Output the [x, y] coordinate of the center of the cell containing the given text.  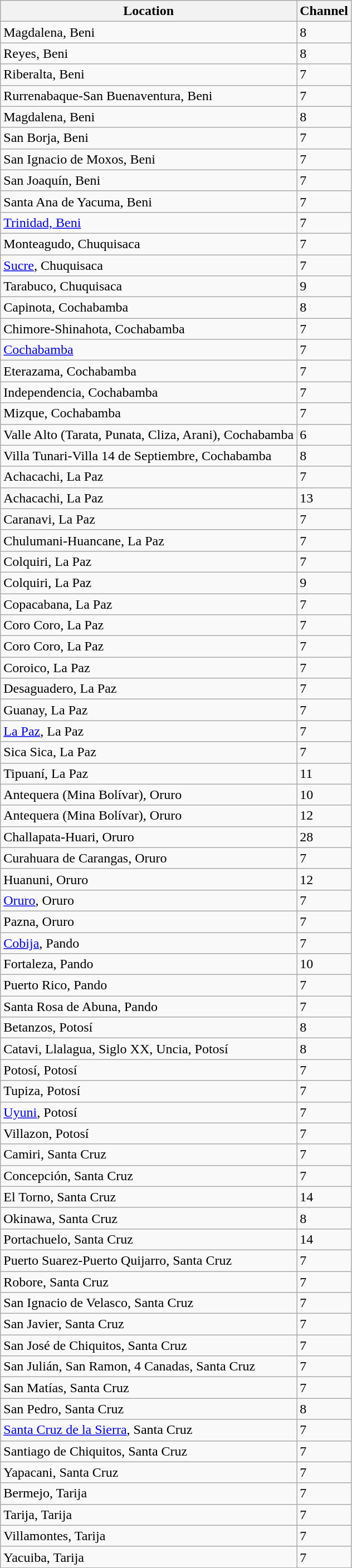
Camiri, Santa Cruz [149, 1155]
Guanay, La Paz [149, 710]
Concepción, Santa Cruz [149, 1176]
San Borja, Beni [149, 138]
Channel [324, 11]
Pazna, Oruro [149, 921]
Catavi, Llalagua, Siglo XX, Uncia, Potosí [149, 1049]
Oruro, Oruro [149, 900]
Location [149, 11]
Rurrenabaque-San Buenaventura, Beni [149, 96]
Caranavi, La Paz [149, 519]
Sucre, Chuquisaca [149, 265]
Bermejo, Tarija [149, 1493]
Desaguadero, La Paz [149, 689]
San Ignacio de Velasco, Santa Cruz [149, 1303]
Coroico, La Paz [149, 668]
Chulumani-Huancane, La Paz [149, 540]
Sica Sica, La Paz [149, 752]
Betanzos, Potosí [149, 1028]
Okinawa, Santa Cruz [149, 1218]
Challapata-Huari, Oruro [149, 837]
Monteagudo, Chuquisaca [149, 244]
Eterazama, Cochabamba [149, 371]
San Ignacio de Moxos, Beni [149, 159]
13 [324, 498]
11 [324, 773]
Santiago de Chiquitos, Santa Cruz [149, 1451]
El Torno, Santa Cruz [149, 1197]
Reyes, Beni [149, 53]
Fortaleza, Pando [149, 964]
Yacuiba, Tarija [149, 1557]
Puerto Rico, Pando [149, 985]
Valle Alto (Tarata, Punata, Cliza, Arani), Cochabamba [149, 435]
Capinota, Cochabamba [149, 308]
Independencia, Cochabamba [149, 392]
Cobija, Pando [149, 943]
San José de Chiquitos, Santa Cruz [149, 1345]
6 [324, 435]
Riberalta, Beni [149, 75]
Yapacani, Santa Cruz [149, 1472]
San Julián, San Ramon, 4 Canadas, Santa Cruz [149, 1367]
Copacabana, La Paz [149, 604]
San Matías, Santa Cruz [149, 1388]
Curahuara de Carangas, Oruro [149, 858]
Huanuni, Oruro [149, 879]
Chimore-Shinahota, Cochabamba [149, 329]
Santa Rosa de Abuna, Pando [149, 1007]
Tarabuco, Chuquisaca [149, 287]
Tupiza, Potosí [149, 1091]
Villazon, Potosí [149, 1133]
San Pedro, Santa Cruz [149, 1409]
Potosí, Potosí [149, 1070]
Tipuaní, La Paz [149, 773]
Trinidad, Beni [149, 223]
San Javier, Santa Cruz [149, 1324]
San Joaquín, Beni [149, 180]
28 [324, 837]
Villa Tunari-Villa 14 de Septiembre, Cochabamba [149, 456]
Robore, Santa Cruz [149, 1281]
Mizque, Cochabamba [149, 413]
Puerto Suarez-Puerto Quijarro, Santa Cruz [149, 1260]
Uyuni, Potosí [149, 1112]
Tarija, Tarija [149, 1515]
Villamontes, Tarija [149, 1536]
Santa Ana de Yacuma, Beni [149, 201]
Portachuelo, Santa Cruz [149, 1239]
La Paz, La Paz [149, 731]
Santa Cruz de la Sierra, Santa Cruz [149, 1430]
Cochabamba [149, 350]
